Identify which cell holds the provided text, then report its [X, Y] central coordinate. 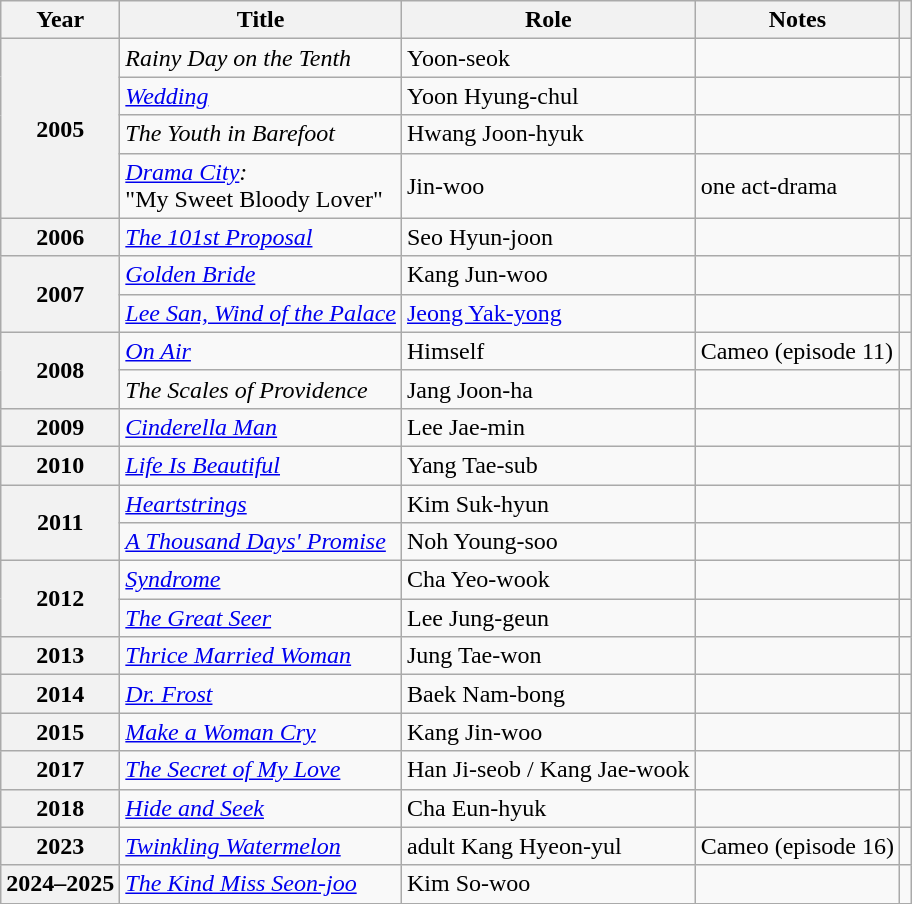
Yoon-seok [548, 58]
Hwang Joon-hyuk [548, 134]
Jung Tae-won [548, 656]
2007 [60, 294]
Twinkling Watermelon [261, 846]
2011 [60, 522]
Han Ji-seob / Kang Jae-wook [548, 770]
A Thousand Days' Promise [261, 542]
Notes [797, 20]
Cameo (episode 16) [797, 846]
2023 [60, 846]
Rainy Day on the Tenth [261, 58]
2012 [60, 599]
Drama City: "My Sweet Bloody Lover" [261, 186]
Cameo (episode 11) [797, 351]
Lee Jung-geun [548, 618]
Yang Tae-sub [548, 465]
Noh Young-soo [548, 542]
Role [548, 20]
Title [261, 20]
The Kind Miss Seon-joo [261, 884]
Lee Jae-min [548, 427]
2017 [60, 770]
Baek Nam-bong [548, 694]
The Scales of Providence [261, 389]
Seo Hyun-joon [548, 237]
Lee San, Wind of the Palace [261, 313]
2015 [60, 732]
Cha Eun-hyuk [548, 808]
2009 [60, 427]
2018 [60, 808]
2014 [60, 694]
one act-drama [797, 186]
Kim So-woo [548, 884]
2006 [60, 237]
Jin-woo [548, 186]
2013 [60, 656]
Year [60, 20]
On Air [261, 351]
The Youth in Barefoot [261, 134]
2010 [60, 465]
Jang Joon-ha [548, 389]
Cinderella Man [261, 427]
2008 [60, 370]
Jeong Yak-yong [548, 313]
Syndrome [261, 580]
The Secret of My Love [261, 770]
Kang Jin-woo [548, 732]
2024–2025 [60, 884]
adult Kang Hyeon-yul [548, 846]
Dr. Frost [261, 694]
Himself [548, 351]
Hide and Seek [261, 808]
Cha Yeo-wook [548, 580]
Life Is Beautiful [261, 465]
Wedding [261, 96]
Heartstrings [261, 503]
The Great Seer [261, 618]
Make a Woman Cry [261, 732]
Kim Suk-hyun [548, 503]
2005 [60, 128]
Kang Jun-woo [548, 275]
The 101st Proposal [261, 237]
Thrice Married Woman [261, 656]
Yoon Hyung-chul [548, 96]
Golden Bride [261, 275]
